Identify which cell holds the provided text, then report its (x, y) central coordinate. 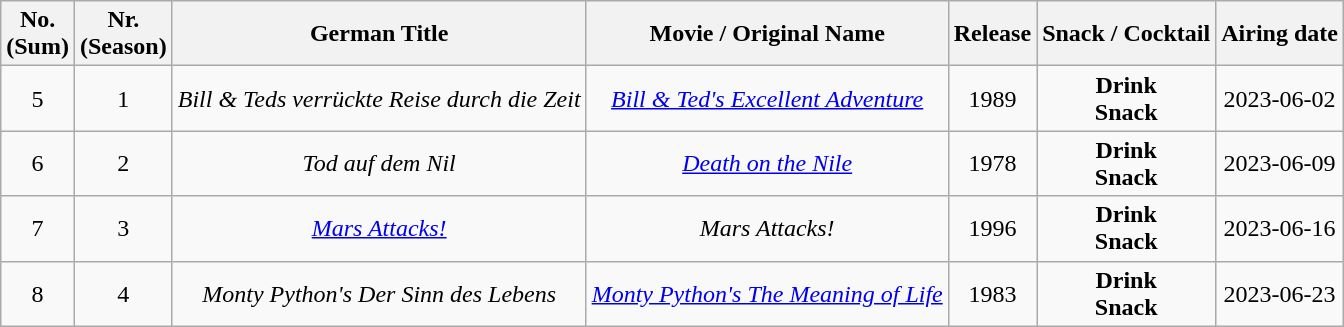
1996 (992, 228)
3 (123, 228)
2023-06-16 (1280, 228)
Bill & Teds verrückte Reise durch die Zeit (379, 98)
Nr.(Season) (123, 34)
4 (123, 294)
1978 (992, 164)
1 (123, 98)
6 (38, 164)
Bill & Ted's Excellent Adventure (767, 98)
Death on the Nile (767, 164)
1989 (992, 98)
1983 (992, 294)
7 (38, 228)
No.(Sum) (38, 34)
Release (992, 34)
5 (38, 98)
Movie / Original Name (767, 34)
2023-06-02 (1280, 98)
Tod auf dem Nil (379, 164)
Airing date (1280, 34)
2023-06-23 (1280, 294)
Monty Python's The Meaning of Life (767, 294)
German Title (379, 34)
8 (38, 294)
Snack / Cocktail (1126, 34)
Monty Python's Der Sinn des Lebens (379, 294)
2 (123, 164)
2023-06-09 (1280, 164)
